Search for the cell housing the specified text and yield its (x, y) center coordinate. 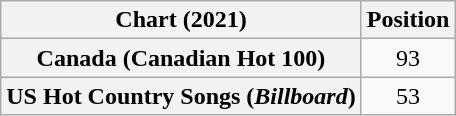
Chart (2021) (181, 20)
53 (408, 96)
93 (408, 58)
Canada (Canadian Hot 100) (181, 58)
US Hot Country Songs (Billboard) (181, 96)
Position (408, 20)
